Locate the cell with the specified text and output its (x, y) center coordinate. 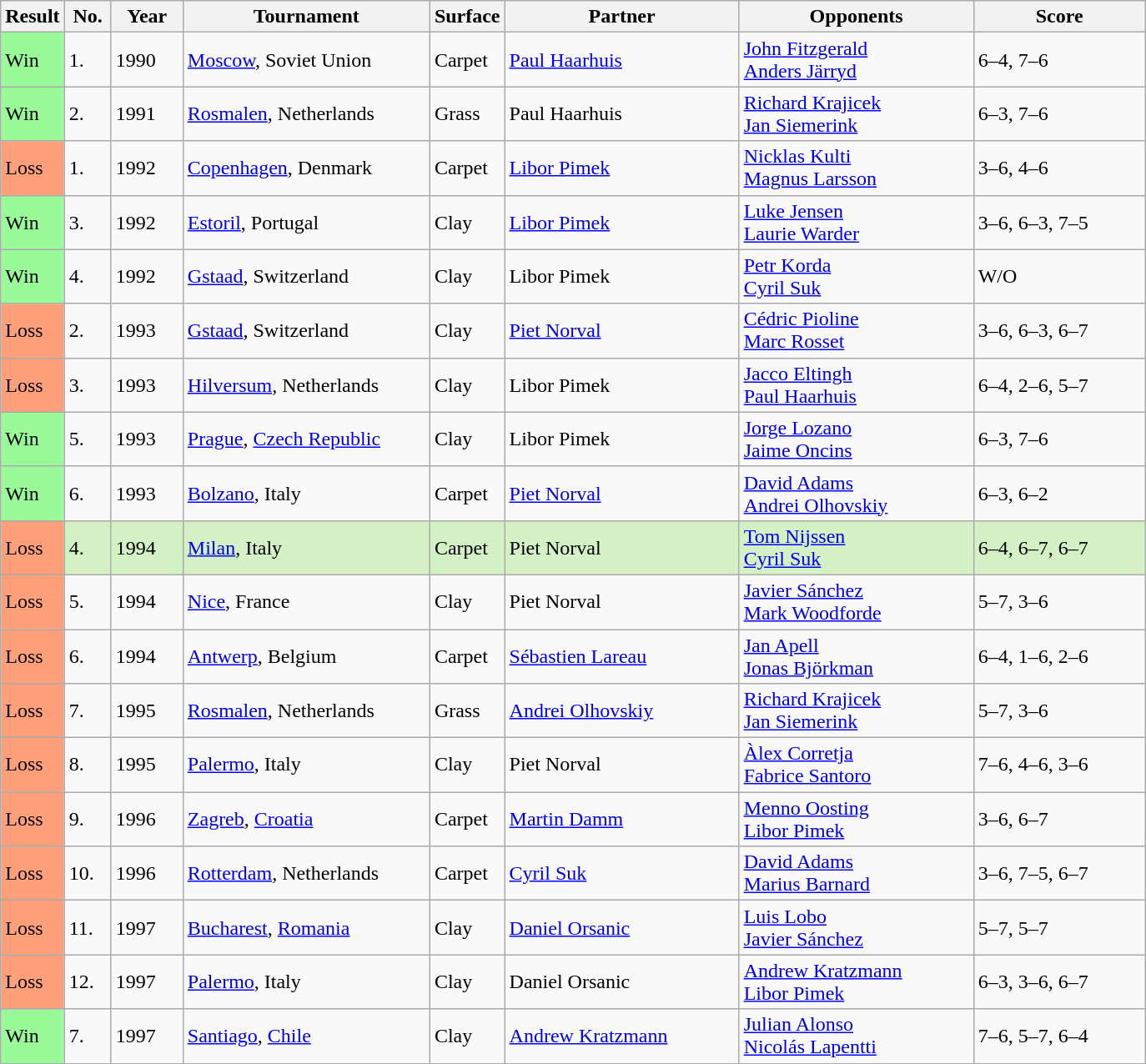
Antwerp, Belgium (306, 655)
3–6, 7–5, 6–7 (1059, 874)
6–4, 1–6, 2–6 (1059, 655)
Hilversum, Netherlands (306, 385)
Andrew Kratzmann Libor Pimek (856, 982)
1991 (147, 113)
Nice, France (306, 602)
Cédric Pioline Marc Rosset (856, 330)
3–6, 4–6 (1059, 168)
Bolzano, Italy (306, 494)
9. (88, 819)
Zagreb, Croatia (306, 819)
David Adams Marius Barnard (856, 874)
Result (33, 17)
Milan, Italy (306, 547)
Julian Alonso Nicolás Lapentti (856, 1036)
Cyril Suk (622, 874)
Sébastien Lareau (622, 655)
Moscow, Soviet Union (306, 60)
Prague, Czech Republic (306, 439)
No. (88, 17)
Jorge Lozano Jaime Oncins (856, 439)
3–6, 6–7 (1059, 819)
David Adams Andrei Olhovskiy (856, 494)
7–6, 5–7, 6–4 (1059, 1036)
5–7, 5–7 (1059, 927)
7–6, 4–6, 3–6 (1059, 765)
Copenhagen, Denmark (306, 168)
8. (88, 765)
Àlex Corretja Fabrice Santoro (856, 765)
Tournament (306, 17)
Jan Apell Jonas Björkman (856, 655)
Andrew Kratzmann (622, 1036)
3–6, 6–3, 6–7 (1059, 330)
1990 (147, 60)
Partner (622, 17)
Petr Korda Cyril Suk (856, 277)
Rotterdam, Netherlands (306, 874)
W/O (1059, 277)
11. (88, 927)
6–3, 3–6, 6–7 (1059, 982)
6–3, 6–2 (1059, 494)
Nicklas Kulti Magnus Larsson (856, 168)
6–4, 6–7, 6–7 (1059, 547)
Martin Damm (622, 819)
Tom Nijssen Cyril Suk (856, 547)
Santiago, Chile (306, 1036)
Score (1059, 17)
Jacco Eltingh Paul Haarhuis (856, 385)
10. (88, 874)
Andrei Olhovskiy (622, 710)
Javier Sánchez Mark Woodforde (856, 602)
6–4, 2–6, 5–7 (1059, 385)
Luis Lobo Javier Sánchez (856, 927)
Opponents (856, 17)
12. (88, 982)
6–4, 7–6 (1059, 60)
Surface (467, 17)
Menno Oosting Libor Pimek (856, 819)
Luke Jensen Laurie Warder (856, 222)
Estoril, Portugal (306, 222)
John Fitzgerald Anders Järryd (856, 60)
Year (147, 17)
Bucharest, Romania (306, 927)
3–6, 6–3, 7–5 (1059, 222)
